Pinpoint the cell where the given text exists, returning its [X, Y] midpoint coordinate. 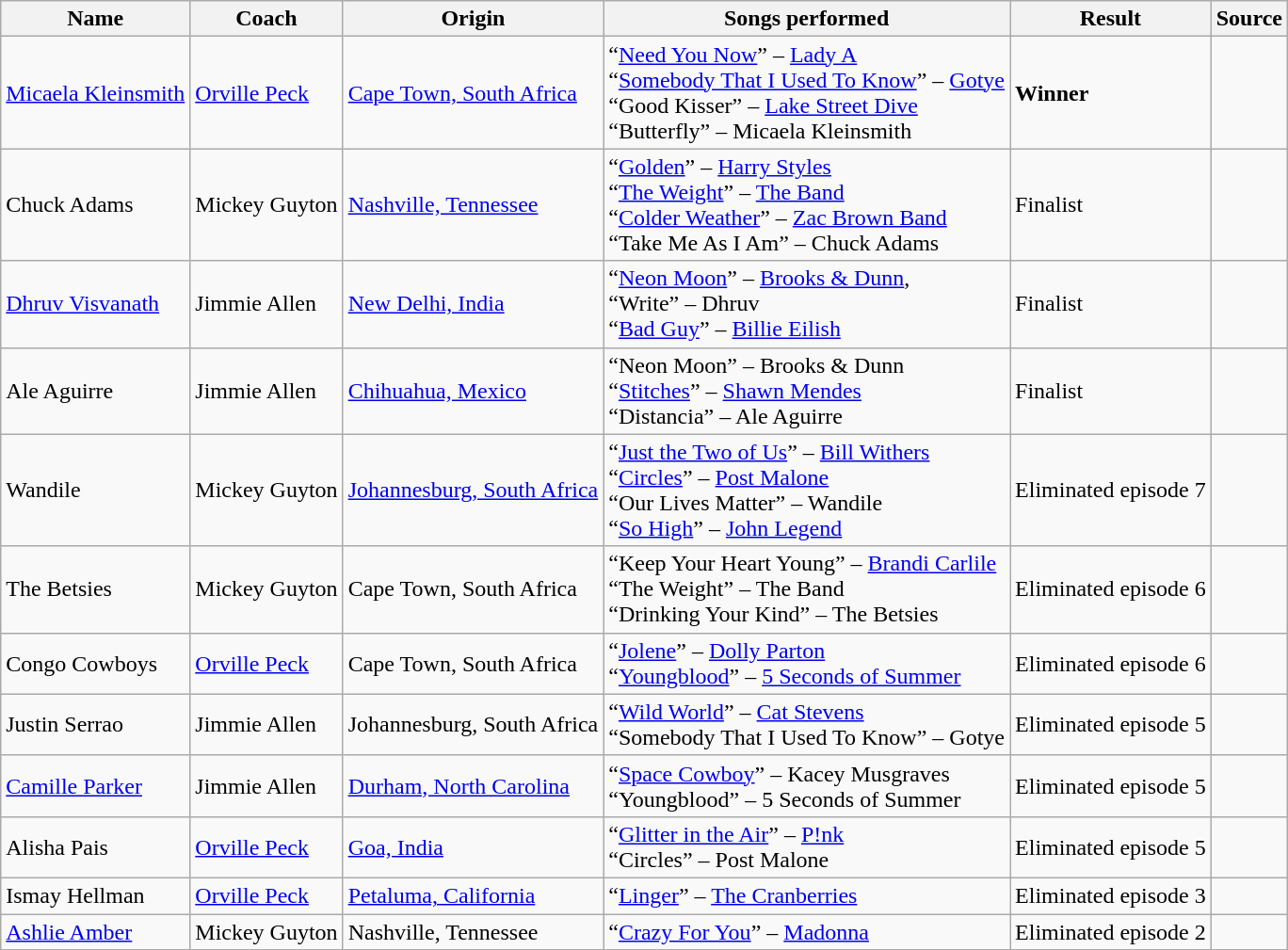
“Linger” – The Cranberries [807, 895]
“Just the Two of Us” – Bill Withers“Circles” – Post Malone “Our Lives Matter” – Wandile “So High” – John Legend [807, 490]
New Delhi, India [473, 304]
Goa, India [473, 847]
Eliminated episode 3 [1111, 895]
“Wild World” – Cat Stevens“Somebody That I Used To Know” – Gotye [807, 725]
Petaluma, California [473, 895]
Wandile [96, 490]
Coach [266, 19]
Songs performed [807, 19]
Dhruv Visvanath [96, 304]
“Glitter in the Air” – P!nk“Circles” – Post Malone [807, 847]
Result [1111, 19]
“Keep Your Heart Young” – Brandi Carlile“The Weight” – The Band“Drinking Your Kind” – The Betsies [807, 589]
“Neon Moon” – Brooks & Dunn,“Write” – Dhruv“Bad Guy” – Billie Eilish [807, 304]
Congo Cowboys [96, 663]
Alisha Pais [96, 847]
“Crazy For You” – Madonna [807, 931]
“Space Cowboy” – Kacey Musgraves“Youngblood” – 5 Seconds of Summer [807, 785]
Winner [1111, 92]
Ale Aguirre [96, 391]
Name [96, 19]
“Need You Now” – Lady A “Somebody That I Used To Know” – Gotye“Good Kisser” – Lake Street Dive“Butterfly” – Micaela Kleinsmith [807, 92]
Durham, North Carolina [473, 785]
Eliminated episode 7 [1111, 490]
“Golden” – Harry Styles “The Weight” – The Band “Colder Weather” – Zac Brown Band“Take Me As I Am” – Chuck Adams [807, 205]
Ismay Hellman [96, 895]
Source [1248, 19]
The Betsies [96, 589]
“Jolene” – Dolly Parton“Youngblood” – 5 Seconds of Summer [807, 663]
Ashlie Amber [96, 931]
Eliminated episode 2 [1111, 931]
“Neon Moon” – Brooks & Dunn “Stitches” – Shawn Mendes “Distancia” – Ale Aguirre [807, 391]
Micaela Kleinsmith [96, 92]
Chihuahua, Mexico [473, 391]
Chuck Adams [96, 205]
Justin Serrao [96, 725]
Camille Parker [96, 785]
Origin [473, 19]
